Output the (X, Y) coordinate of the center of the cell containing the given text.  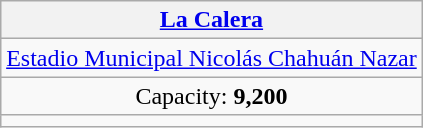
La Calera (212, 20)
Capacity: 9,200 (212, 96)
Estadio Municipal Nicolás Chahuán Nazar (212, 58)
